Provide the [X, Y] coordinate of the cell's center where the given text is located.  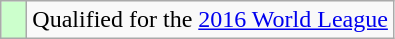
Qualified for the 2016 World League [210, 20]
